Scan for the cell matching the given text and deliver its (X, Y) coordinate at center. 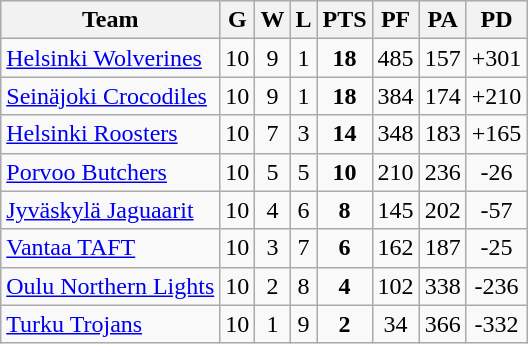
W (272, 20)
+210 (496, 96)
PD (496, 20)
-236 (496, 286)
L (304, 20)
-332 (496, 324)
+301 (496, 58)
-57 (496, 210)
Oulu Northern Lights (110, 286)
348 (396, 134)
Helsinki Roosters (110, 134)
Helsinki Wolverines (110, 58)
Jyväskylä Jaguaarit (110, 210)
187 (442, 248)
384 (396, 96)
183 (442, 134)
202 (442, 210)
Vantaa TAFT (110, 248)
174 (442, 96)
34 (396, 324)
Porvoo Butchers (110, 172)
145 (396, 210)
-26 (496, 172)
PF (396, 20)
338 (442, 286)
+165 (496, 134)
-25 (496, 248)
Team (110, 20)
G (238, 20)
PTS (344, 20)
PA (442, 20)
14 (344, 134)
485 (396, 58)
236 (442, 172)
Seinäjoki Crocodiles (110, 96)
162 (396, 248)
102 (396, 286)
157 (442, 58)
210 (396, 172)
Turku Trojans (110, 324)
366 (442, 324)
